Determine the (x, y) coordinate at the center of the cell enclosing the given text.  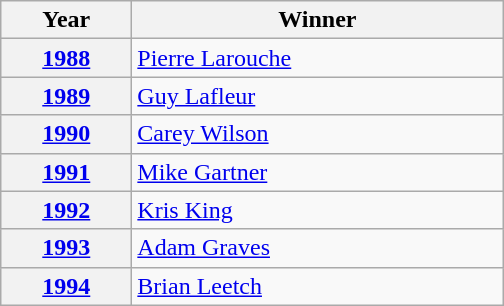
Mike Gartner (318, 172)
1990 (66, 134)
Year (66, 20)
Brian Leetch (318, 286)
Carey Wilson (318, 134)
1989 (66, 96)
1993 (66, 248)
Pierre Larouche (318, 58)
1988 (66, 58)
1991 (66, 172)
Winner (318, 20)
1994 (66, 286)
1992 (66, 210)
Kris King (318, 210)
Adam Graves (318, 248)
Guy Lafleur (318, 96)
